Search for the cell housing the specified text and yield its [x, y] center coordinate. 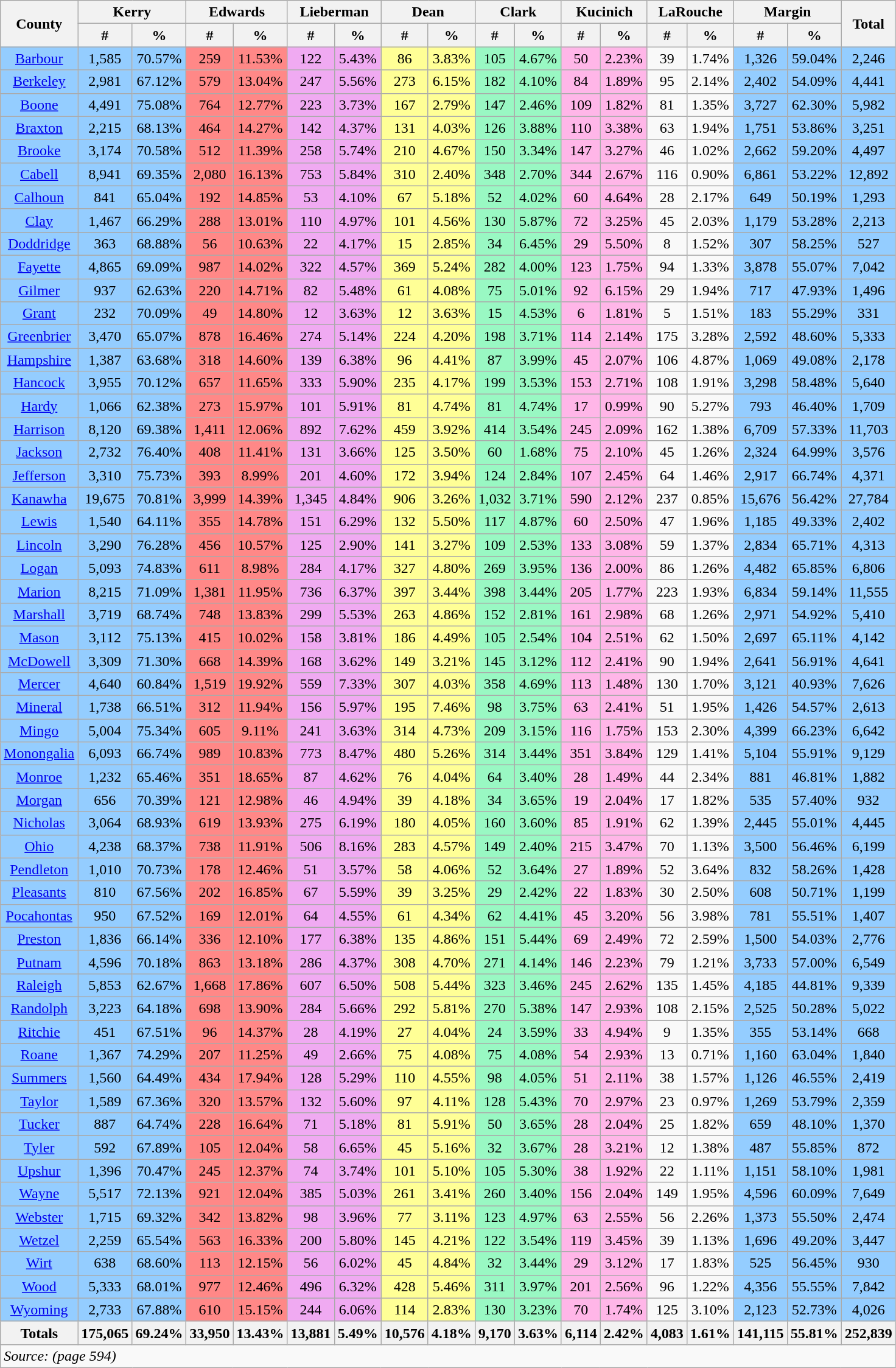
121 [209, 800]
3,064 [105, 823]
0.71% [710, 1055]
177 [310, 939]
49.20% [814, 1240]
95 [667, 82]
397 [404, 591]
607 [310, 985]
1.11% [710, 1171]
1.41% [710, 754]
344 [581, 174]
2.67% [623, 174]
79 [667, 962]
76 [404, 777]
274 [310, 337]
67.36% [159, 1101]
12.10% [261, 939]
1,519 [209, 684]
459 [404, 429]
55.81% [814, 1333]
3,309 [105, 661]
54.57% [814, 707]
2,246 [868, 58]
2,359 [868, 1101]
4,865 [105, 267]
5.49% [358, 1333]
2.03% [710, 220]
Mason [39, 637]
Dean [428, 12]
3.97% [538, 1286]
Taylor [39, 1101]
5.16% [452, 1148]
66.29% [159, 220]
3.57% [358, 869]
5.53% [358, 614]
1,126 [760, 1078]
1,160 [760, 1055]
535 [760, 800]
Marshall [39, 614]
1,387 [105, 360]
2.34% [710, 777]
3.66% [358, 452]
4,356 [760, 1286]
67.89% [159, 1148]
5.90% [358, 383]
53.79% [814, 1101]
8.99% [261, 475]
11.94% [261, 707]
0.85% [710, 499]
3.96% [358, 1217]
85 [581, 823]
232 [105, 314]
19 [581, 800]
129 [667, 754]
3,310 [105, 475]
5.03% [358, 1194]
3.10% [710, 1310]
5,640 [868, 383]
3.95% [538, 568]
Lieberman [334, 12]
1.45% [710, 985]
525 [760, 1263]
1.48% [623, 684]
11.39% [261, 151]
2.51% [623, 637]
8,941 [105, 174]
50.28% [814, 1008]
318 [209, 360]
3.08% [623, 545]
3.15% [538, 731]
259 [209, 58]
989 [209, 754]
65.85% [814, 568]
Randolph [39, 1008]
4,497 [868, 151]
186 [404, 637]
75.34% [159, 731]
77 [404, 1217]
1,428 [868, 869]
94 [667, 267]
363 [105, 244]
3,174 [105, 151]
3.38% [623, 128]
881 [760, 777]
Margin [788, 12]
6,806 [868, 568]
58.26% [814, 869]
605 [209, 731]
3.67% [538, 1148]
4.21% [452, 1240]
2.53% [538, 545]
71.30% [159, 661]
Source: (page 594) [448, 1356]
3.45% [623, 1240]
Kanawha [39, 499]
62.67% [159, 985]
887 [105, 1124]
14.27% [261, 128]
71.09% [159, 591]
2,592 [760, 337]
5.87% [538, 220]
1,069 [760, 360]
65.54% [159, 1240]
3.81% [358, 637]
16.85% [261, 893]
3,878 [760, 267]
6,642 [868, 731]
2,834 [760, 545]
5.60% [358, 1101]
1,407 [868, 916]
4.53% [538, 314]
764 [209, 105]
17.94% [261, 1078]
13,881 [310, 1333]
3.50% [452, 452]
14.37% [261, 1032]
1.81% [623, 314]
3.60% [538, 823]
810 [105, 893]
14.60% [261, 360]
4.20% [452, 337]
50.19% [814, 197]
1.02% [710, 151]
333 [310, 383]
6 [581, 314]
0.97% [710, 1101]
4.00% [538, 267]
Mingo [39, 731]
937 [105, 290]
10.02% [261, 637]
152 [494, 614]
3.47% [623, 846]
1,751 [760, 128]
2,733 [105, 1310]
5.10% [452, 1171]
7,649 [868, 1194]
3.34% [538, 151]
12.77% [261, 105]
434 [209, 1078]
252,839 [868, 1333]
13.18% [261, 962]
54.92% [814, 614]
Monongalia [39, 754]
70.39% [159, 800]
106 [667, 360]
178 [209, 869]
124 [494, 475]
68.93% [159, 823]
67.56% [159, 893]
Lincoln [39, 545]
3.11% [452, 1217]
841 [105, 197]
75.73% [159, 475]
74.29% [159, 1055]
Jackson [39, 452]
56.45% [814, 1263]
6.65% [358, 1148]
70.57% [159, 58]
Wood [39, 1286]
1.21% [710, 962]
13.01% [261, 220]
Cabell [39, 174]
590 [581, 499]
921 [209, 1194]
64.49% [159, 1078]
4,026 [868, 1310]
62.30% [814, 105]
6.45% [538, 244]
13.93% [261, 823]
1,540 [105, 522]
67.88% [159, 1310]
3,727 [760, 105]
5,104 [760, 754]
16.64% [261, 1124]
4.73% [452, 731]
244 [310, 1310]
12.98% [261, 800]
508 [404, 985]
753 [310, 174]
210 [404, 151]
2,641 [760, 661]
2,080 [209, 174]
3.92% [452, 429]
2,971 [760, 614]
269 [494, 568]
2,259 [105, 1240]
1.57% [710, 1078]
369 [404, 267]
62.38% [159, 406]
299 [310, 614]
54 [581, 1055]
3.83% [452, 58]
3,576 [868, 452]
Boone [39, 105]
3,999 [209, 499]
2,917 [760, 475]
398 [494, 591]
10,576 [404, 1333]
6.06% [358, 1310]
Jefferson [39, 475]
63.68% [159, 360]
224 [404, 337]
133 [581, 545]
451 [105, 1032]
16.13% [261, 174]
610 [209, 1310]
Roane [39, 1055]
5,004 [105, 731]
12.06% [261, 429]
4,185 [760, 985]
3,719 [105, 614]
Hampshire [39, 360]
13.43% [261, 1333]
69.38% [159, 429]
4,640 [105, 684]
64.11% [159, 522]
64.74% [159, 1124]
162 [667, 429]
1,715 [105, 1217]
59 [667, 545]
3.41% [452, 1194]
2.84% [538, 475]
11,703 [868, 429]
1,668 [209, 985]
15,676 [760, 499]
1.96% [710, 522]
67.52% [159, 916]
5.14% [358, 337]
Kerry [132, 12]
11.53% [261, 58]
2,419 [868, 1078]
70.18% [159, 962]
44 [667, 777]
456 [209, 545]
Grant [39, 314]
5,410 [868, 614]
3,251 [868, 128]
11.95% [261, 591]
4,441 [868, 82]
24 [494, 1032]
1.93% [710, 591]
Pocahontas [39, 916]
2.12% [623, 499]
4.69% [538, 684]
987 [209, 267]
1,589 [105, 1101]
878 [209, 337]
Braxton [39, 128]
270 [494, 1008]
2,613 [868, 707]
57.40% [814, 800]
4.06% [452, 869]
4,142 [868, 637]
70.73% [159, 869]
6,861 [760, 174]
68.60% [159, 1263]
19.92% [261, 684]
205 [581, 591]
92 [581, 290]
169 [209, 916]
2.70% [538, 174]
1,199 [868, 893]
54.09% [814, 82]
60.09% [814, 1194]
480 [404, 754]
5.59% [358, 893]
59.04% [814, 58]
717 [760, 290]
3,223 [105, 1008]
107 [581, 475]
487 [760, 1148]
9 [667, 1032]
Wayne [39, 1194]
1,560 [105, 1078]
415 [209, 637]
2,445 [760, 823]
202 [209, 893]
74.83% [159, 568]
2.56% [623, 1286]
160 [494, 823]
2,215 [105, 128]
55.07% [814, 267]
1,010 [105, 869]
5,093 [105, 568]
3.53% [538, 383]
3,500 [760, 846]
2,213 [868, 220]
2.30% [710, 731]
4,313 [868, 545]
150 [494, 151]
58.48% [814, 383]
175 [667, 337]
3.46% [538, 985]
1.92% [623, 1171]
57.33% [814, 429]
48.60% [814, 337]
4,641 [868, 661]
13.57% [261, 1101]
228 [209, 1124]
527 [868, 244]
1,326 [760, 58]
158 [310, 637]
67.12% [159, 82]
5.84% [358, 174]
563 [209, 1240]
592 [105, 1148]
19,675 [105, 499]
6,199 [868, 846]
1.39% [710, 823]
1,381 [209, 591]
2.54% [538, 637]
385 [310, 1194]
1,840 [868, 1055]
Berkeley [39, 82]
Morgan [39, 800]
5.97% [358, 707]
2,732 [105, 452]
1,373 [760, 1217]
638 [105, 1263]
Lewis [39, 522]
65.71% [814, 545]
Logan [39, 568]
9.11% [261, 731]
14.02% [261, 267]
10.63% [261, 244]
6.02% [358, 1263]
331 [868, 314]
1,882 [868, 777]
11.41% [261, 452]
863 [209, 962]
6,709 [760, 429]
13.82% [261, 1217]
69 [581, 939]
283 [404, 846]
10.83% [261, 754]
Mineral [39, 707]
8,120 [105, 429]
Pleasants [39, 893]
336 [209, 939]
3.88% [538, 128]
2,776 [868, 939]
58.10% [814, 1171]
4.60% [358, 475]
1,500 [760, 939]
3.59% [538, 1032]
13.04% [261, 82]
2,474 [868, 1217]
892 [310, 429]
9,129 [868, 754]
579 [209, 82]
220 [209, 290]
8.16% [358, 846]
310 [404, 174]
Harrison [39, 429]
258 [310, 151]
Ohio [39, 846]
3,955 [105, 383]
66.14% [159, 939]
2,178 [868, 360]
192 [209, 197]
182 [494, 82]
6,834 [760, 591]
414 [494, 429]
2,662 [760, 151]
18.65% [261, 777]
55.29% [814, 314]
168 [310, 661]
4,399 [760, 731]
8.98% [261, 568]
1.70% [710, 684]
5.30% [538, 1171]
48.10% [814, 1124]
11.25% [261, 1055]
Preston [39, 939]
9,170 [494, 1333]
63.04% [814, 1055]
3,290 [105, 545]
47 [667, 522]
13.90% [261, 1008]
1,696 [760, 1240]
7,042 [868, 267]
Nicholas [39, 823]
1.61% [710, 1333]
611 [209, 568]
33 [581, 1032]
172 [404, 475]
5 [667, 314]
4,482 [760, 568]
3.74% [358, 1171]
65.11% [814, 637]
Kucinich [604, 12]
5.27% [710, 406]
275 [310, 823]
1.50% [710, 637]
496 [310, 1286]
1.46% [710, 475]
Brooke [39, 151]
11,555 [868, 591]
322 [310, 267]
Wirt [39, 1263]
1.51% [710, 314]
11.91% [261, 846]
312 [209, 707]
1,032 [494, 499]
2.66% [358, 1055]
71 [310, 1124]
12.01% [261, 916]
793 [760, 406]
53.86% [814, 128]
Doddridge [39, 244]
950 [105, 916]
3,121 [760, 684]
62.63% [159, 290]
46.81% [814, 777]
3,733 [760, 962]
5,517 [105, 1194]
Putnam [39, 962]
2,697 [760, 637]
292 [404, 1008]
75.13% [159, 637]
271 [494, 962]
68.74% [159, 614]
2.49% [623, 939]
619 [209, 823]
104 [581, 637]
Pendleton [39, 869]
5.38% [538, 1008]
2.11% [623, 1078]
5.80% [358, 1240]
64.99% [814, 452]
68.37% [159, 846]
428 [404, 1286]
54.03% [814, 939]
55.50% [814, 1217]
3.62% [358, 661]
872 [868, 1148]
70.81% [159, 499]
1,496 [868, 290]
2.15% [710, 1008]
4.14% [538, 962]
358 [494, 684]
241 [310, 731]
1,426 [760, 707]
Calhoun [39, 197]
235 [404, 383]
141,115 [760, 1333]
3,112 [105, 637]
56.46% [814, 846]
70.47% [159, 1171]
146 [581, 962]
4.49% [452, 637]
773 [310, 754]
1.77% [623, 591]
5.74% [358, 151]
308 [404, 962]
393 [209, 475]
27,784 [868, 499]
10.57% [261, 545]
207 [209, 1055]
738 [209, 846]
14.85% [261, 197]
781 [760, 916]
Summers [39, 1078]
69.09% [159, 267]
59.20% [814, 151]
Greenbrier [39, 337]
3.75% [538, 707]
5.46% [452, 1286]
198 [494, 337]
261 [404, 1194]
657 [209, 383]
14.78% [261, 522]
50.71% [814, 893]
Tucker [39, 1124]
McDowell [39, 661]
67.51% [159, 1032]
320 [209, 1101]
12.37% [261, 1171]
55.01% [814, 823]
0.90% [710, 174]
932 [868, 800]
70.58% [159, 151]
3,447 [868, 1240]
4.02% [538, 197]
6,114 [581, 1333]
25 [667, 1124]
12.15% [261, 1263]
323 [494, 985]
6.29% [358, 522]
1,185 [760, 522]
1,585 [105, 58]
5,022 [868, 1008]
3.20% [623, 916]
4.56% [452, 220]
6.37% [358, 591]
282 [494, 267]
6.19% [358, 823]
8 [667, 244]
47.93% [814, 290]
72.13% [159, 1194]
2.97% [623, 1101]
2,525 [760, 1008]
4,083 [667, 1333]
117 [494, 522]
136 [581, 568]
Upshur [39, 1171]
656 [105, 800]
Marion [39, 591]
44.81% [814, 985]
977 [209, 1286]
68.88% [159, 244]
1,467 [105, 220]
1,151 [760, 1171]
2,981 [105, 82]
1,293 [868, 197]
3.26% [452, 499]
342 [209, 1217]
4.19% [358, 1032]
7.33% [358, 684]
748 [209, 614]
16.46% [261, 337]
2.07% [623, 360]
53.14% [814, 1032]
141 [404, 545]
5.56% [358, 82]
2.10% [623, 452]
2.55% [623, 1217]
Fayette [39, 267]
4.11% [452, 1101]
57.00% [814, 962]
5.01% [538, 290]
175,065 [105, 1333]
Wetzel [39, 1240]
4.34% [452, 916]
2.59% [710, 939]
1.52% [710, 244]
5.48% [358, 290]
608 [760, 893]
76.28% [159, 545]
Edwards [237, 12]
Hancock [39, 383]
327 [404, 568]
46.55% [814, 1078]
1,367 [105, 1055]
139 [310, 360]
Monroe [39, 777]
930 [868, 1263]
56.91% [814, 661]
7.62% [358, 429]
1.33% [710, 267]
112 [581, 661]
97 [404, 1101]
33,950 [209, 1333]
4.62% [358, 777]
6.32% [358, 1286]
5.29% [358, 1078]
119 [581, 1240]
1,396 [105, 1171]
70.12% [159, 383]
5,982 [868, 105]
4,238 [105, 846]
5,853 [105, 985]
84 [581, 82]
649 [760, 197]
11.65% [261, 383]
2.17% [710, 197]
68.13% [159, 128]
195 [404, 707]
4.70% [452, 962]
311 [494, 1286]
13.83% [261, 614]
5.26% [452, 754]
4.64% [623, 197]
53.22% [814, 174]
30 [667, 893]
69.24% [159, 1333]
1.49% [623, 777]
65.04% [159, 197]
1,738 [105, 707]
4,445 [868, 823]
1,232 [105, 777]
23 [667, 1101]
167 [404, 105]
263 [404, 614]
69.32% [159, 1217]
1.68% [538, 452]
2.98% [623, 614]
Wyoming [39, 1310]
14.80% [261, 314]
286 [310, 962]
3.23% [538, 1310]
14.71% [261, 290]
512 [209, 151]
7,842 [868, 1286]
52.73% [814, 1310]
65.07% [159, 337]
1,269 [760, 1101]
8.47% [358, 754]
Hardy [39, 406]
832 [760, 869]
66.51% [159, 707]
7.46% [452, 707]
65.46% [159, 777]
4.80% [452, 568]
County [39, 24]
16.33% [261, 1240]
215 [581, 846]
15.97% [261, 406]
0.99% [623, 406]
1,709 [868, 406]
464 [209, 128]
2.00% [623, 568]
1,370 [868, 1124]
3.73% [358, 105]
76.40% [159, 452]
2.09% [623, 429]
60.84% [159, 684]
906 [404, 499]
200 [310, 1240]
Gilmer [39, 290]
Raleigh [39, 985]
209 [494, 731]
75.08% [159, 105]
288 [209, 220]
161 [581, 614]
53.28% [814, 220]
4,371 [868, 475]
199 [494, 383]
2.79% [452, 105]
2.90% [358, 545]
3.28% [710, 337]
3,470 [105, 337]
49.08% [814, 360]
1,345 [310, 499]
2.45% [623, 475]
15.15% [261, 1310]
53 [310, 197]
58.25% [814, 244]
Clay [39, 220]
70.09% [159, 314]
68.01% [159, 1286]
2.71% [623, 383]
3.84% [623, 754]
2.62% [623, 985]
559 [310, 684]
12,892 [868, 174]
7,626 [868, 684]
2,324 [760, 452]
82 [310, 290]
2.26% [710, 1217]
1.37% [710, 545]
66.23% [814, 731]
348 [494, 174]
Webster [39, 1217]
9,339 [868, 985]
55.51% [814, 916]
Clark [518, 12]
5.81% [452, 1008]
1,411 [209, 429]
5.24% [452, 267]
46.40% [814, 406]
408 [209, 452]
2.85% [452, 244]
Total [868, 24]
183 [760, 314]
Mercer [39, 684]
64.18% [159, 1008]
Barbour [39, 58]
LaRouche [690, 12]
55.85% [814, 1148]
1.22% [710, 1286]
40.93% [814, 684]
736 [310, 591]
1,066 [105, 406]
56.42% [814, 499]
3.99% [538, 360]
55.55% [814, 1286]
Ritchie [39, 1032]
49.33% [814, 522]
5.66% [358, 1008]
13 [667, 1055]
6.50% [358, 985]
74 [310, 1171]
142 [310, 128]
55.91% [814, 754]
506 [310, 846]
4,491 [105, 105]
1,836 [105, 939]
126 [494, 128]
69.35% [159, 174]
3,298 [760, 383]
59.14% [814, 591]
2.83% [452, 1310]
6,093 [105, 754]
Tyler [39, 1148]
17.86% [261, 985]
180 [404, 823]
3.94% [452, 475]
659 [760, 1124]
2,123 [760, 1310]
1,981 [868, 1171]
3.98% [710, 916]
6,549 [868, 962]
260 [494, 1194]
1,179 [760, 220]
2.81% [538, 614]
8,215 [105, 591]
247 [310, 82]
Totals [39, 1333]
237 [667, 499]
2.46% [538, 105]
698 [209, 1008]
68 [667, 614]
